From the cell containing the given text, extract its center point as [X, Y] coordinate. 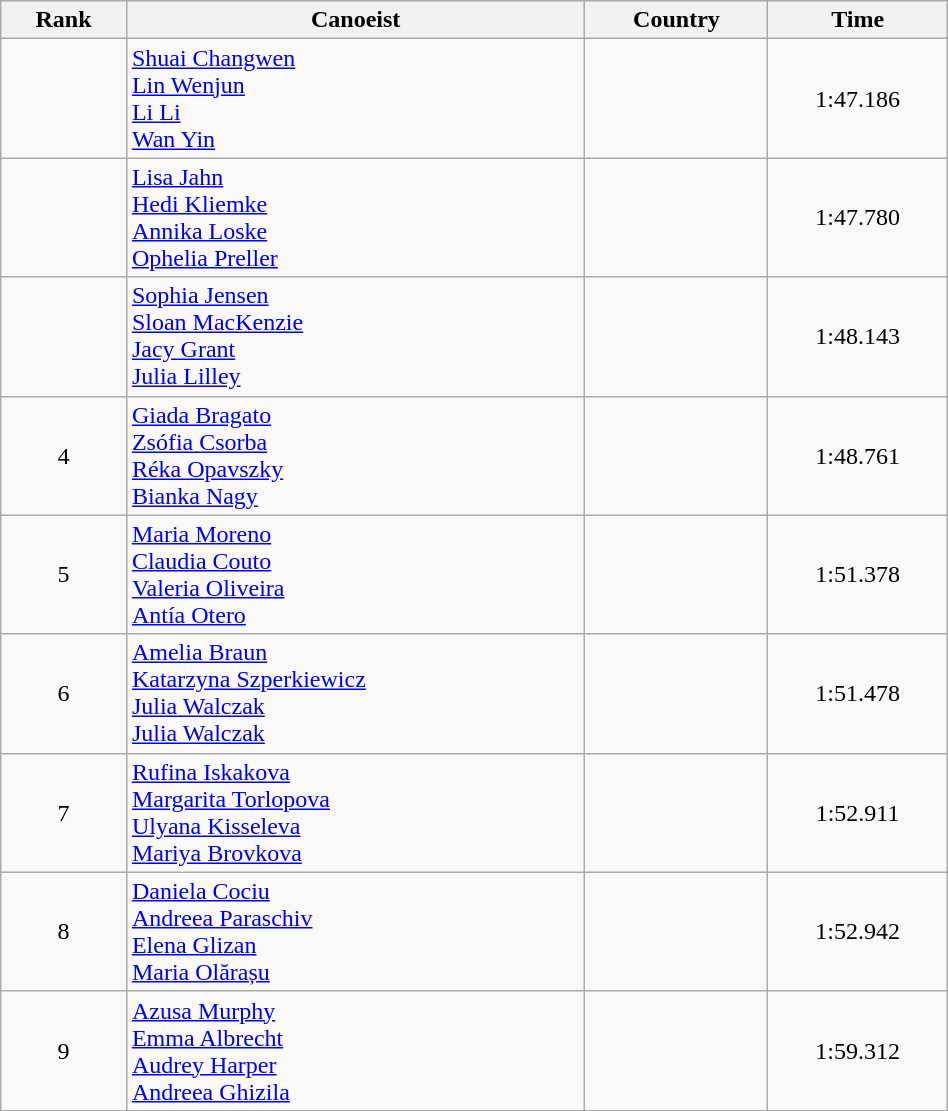
Time [858, 20]
Daniela CociuAndreea ParaschivElena GlizanMaria Olărașu [356, 932]
Shuai ChangwenLin WenjunLi LiWan Yin [356, 98]
Canoeist [356, 20]
4 [64, 456]
1:47.780 [858, 218]
1:47.186 [858, 98]
Giada BragatoZsófia CsorbaRéka OpavszkyBianka Nagy [356, 456]
Azusa MurphyEmma AlbrechtAudrey HarperAndreea Ghizila [356, 1050]
1:51.478 [858, 694]
1:48.143 [858, 336]
Maria MorenoClaudia CoutoValeria OliveiraAntía Otero [356, 574]
Country [676, 20]
1:59.312 [858, 1050]
Rufina IskakovaMargarita TorlopovaUlyana KisselevaMariya Brovkova [356, 812]
7 [64, 812]
8 [64, 932]
Lisa JahnHedi KliemkeAnnika LoskeOphelia Preller [356, 218]
Amelia BraunKatarzyna SzperkiewiczJulia WalczakJulia Walczak [356, 694]
Rank [64, 20]
1:48.761 [858, 456]
6 [64, 694]
9 [64, 1050]
Sophia JensenSloan MacKenzieJacy GrantJulia Lilley [356, 336]
5 [64, 574]
1:51.378 [858, 574]
1:52.942 [858, 932]
1:52.911 [858, 812]
